For the text-containing cell, return its midpoint in [x, y] coordinate format. 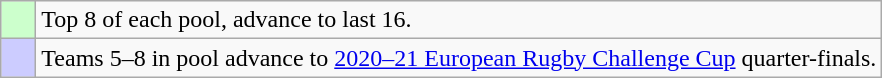
Teams 5–8 in pool advance to 2020–21 European Rugby Challenge Cup quarter-finals. [459, 58]
Top 8 of each pool, advance to last 16. [459, 20]
